Locate the cell with the specified text and output its (x, y) center coordinate. 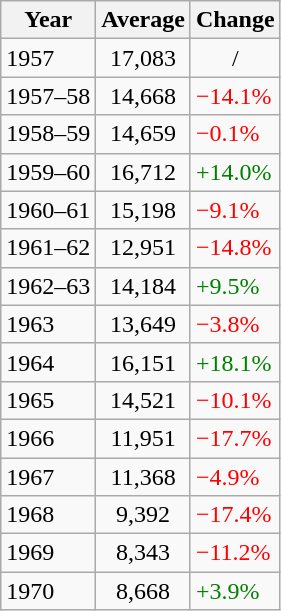
−4.9% (235, 477)
Year (48, 20)
16,712 (144, 172)
−17.4% (235, 515)
−3.8% (235, 324)
−0.1% (235, 134)
8,343 (144, 553)
1966 (48, 438)
14,521 (144, 400)
14,184 (144, 286)
11,368 (144, 477)
15,198 (144, 210)
1962–63 (48, 286)
−9.1% (235, 210)
1957 (48, 58)
1965 (48, 400)
−14.1% (235, 96)
+3.9% (235, 591)
/ (235, 58)
1958–59 (48, 134)
−10.1% (235, 400)
1959–60 (48, 172)
14,668 (144, 96)
Change (235, 20)
1964 (48, 362)
+18.1% (235, 362)
13,649 (144, 324)
1963 (48, 324)
8,668 (144, 591)
14,659 (144, 134)
1968 (48, 515)
1960–61 (48, 210)
11,951 (144, 438)
17,083 (144, 58)
+14.0% (235, 172)
1957–58 (48, 96)
−17.7% (235, 438)
1961–62 (48, 248)
1969 (48, 553)
−14.8% (235, 248)
+9.5% (235, 286)
Average (144, 20)
12,951 (144, 248)
16,151 (144, 362)
9,392 (144, 515)
1967 (48, 477)
−11.2% (235, 553)
1970 (48, 591)
